Scan for the cell matching the given text and deliver its [X, Y] coordinate at center. 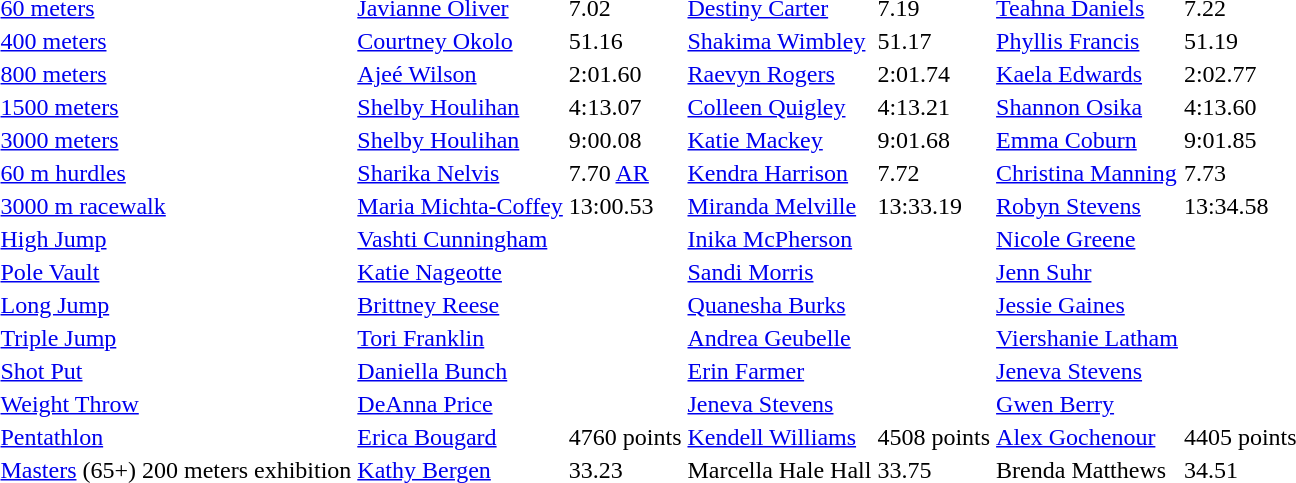
Katie Mackey [780, 140]
7.70 AR [625, 173]
Quanesha Burks [780, 305]
Raevyn Rogers [780, 74]
Courtney Okolo [460, 41]
Kendell Williams [780, 437]
Alex Gochenour [1088, 437]
Viershanie Latham [1088, 338]
9:00.08 [625, 140]
Phyllis Francis [1088, 41]
4508 points [934, 437]
Colleen Quigley [780, 107]
Gwen Berry [1088, 404]
Erica Bougard [460, 437]
Daniella Bunch [460, 371]
Tori Franklin [460, 338]
Emma Coburn [1088, 140]
Andrea Geubelle [780, 338]
Brittney Reese [460, 305]
Jenn Suhr [1088, 272]
2:01.60 [625, 74]
51.17 [934, 41]
Vashti Cunningham [460, 239]
Christina Manning [1088, 173]
4:13.21 [934, 107]
Sharika Nelvis [460, 173]
Miranda Melville [780, 206]
13:00.53 [625, 206]
7.72 [934, 173]
9:01.68 [934, 140]
4:13.07 [625, 107]
Ajeé Wilson [460, 74]
51.16 [625, 41]
Jessie Gaines [1088, 305]
Shakima Wimbley [780, 41]
2:01.74 [934, 74]
Inika McPherson [780, 239]
Kendra Harrison [780, 173]
Maria Michta-Coffey [460, 206]
Sandi Morris [780, 272]
Robyn Stevens [1088, 206]
Nicole Greene [1088, 239]
Kaela Edwards [1088, 74]
4760 points [625, 437]
Katie Nageotte [460, 272]
DeAnna Price [460, 404]
Erin Farmer [780, 371]
13:33.19 [934, 206]
Shannon Osika [1088, 107]
